Capture the cell that displays the provided text and extract its (X, Y) central coordinate. 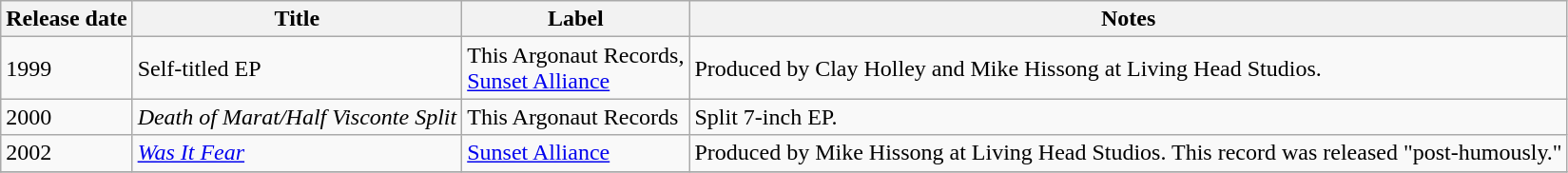
Death of Marat/Half Visconte Split (297, 117)
This Argonaut Records, Sunset Alliance (576, 68)
Was It Fear (297, 153)
Split 7-inch EP. (1128, 117)
This Argonaut Records (576, 117)
Sunset Alliance (576, 153)
Produced by Mike Hissong at Living Head Studios. This record was released "post-humously." (1128, 153)
2002 (67, 153)
2000 (67, 117)
Label (576, 19)
Produced by Clay Holley and Mike Hissong at Living Head Studios. (1128, 68)
Notes (1128, 19)
Release date (67, 19)
Title (297, 19)
Self-titled EP (297, 68)
1999 (67, 68)
